Locate the cell with the specified text and output its (X, Y) center coordinate. 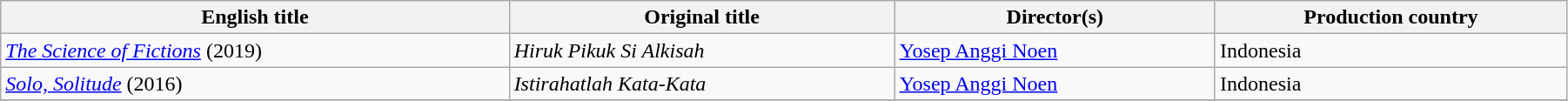
Director(s) (1055, 17)
English title (255, 17)
The Science of Fictions (2019) (255, 50)
Solo, Solitude (2016) (255, 84)
Hiruk Pikuk Si Alkisah (701, 50)
Original title (701, 17)
Production country (1390, 17)
Istirahatlah Kata-Kata (701, 84)
